Output the [X, Y] coordinate of the center of the cell containing the given text.  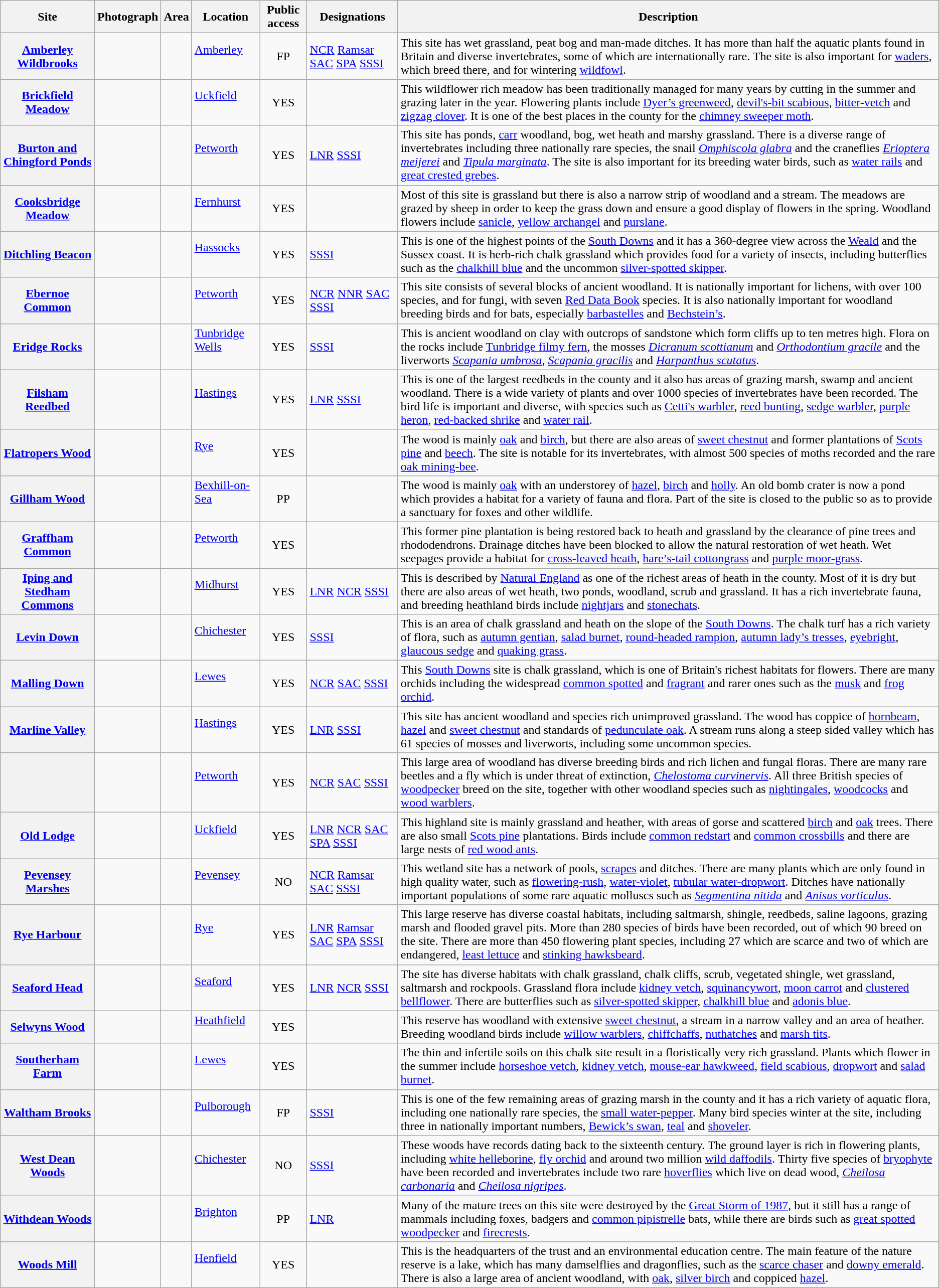
Eridge Rocks [48, 347]
NCR NNR SAC SSSI [352, 300]
Tunbridge Wells [226, 347]
LNR [352, 1218]
Ebernoe Common [48, 300]
Fernhurst [226, 208]
Brighton [226, 1218]
Public access [283, 17]
Withdean Woods [48, 1218]
Hassocks [226, 254]
Heathfield [226, 1027]
LNR Ramsar SAC SPA SSSI [352, 935]
Waltham Brooks [48, 1112]
Burton and Chingford Ponds [48, 155]
LNR NCR SAC SPA SSSI [352, 836]
Photograph [127, 17]
Seaford [226, 988]
Pevensey Marshes [48, 882]
Location [226, 17]
Midhurst [226, 591]
Seaford Head [48, 988]
Description [668, 17]
Pulborough [226, 1112]
Gillham Wood [48, 499]
Woods Mill [48, 1264]
Filsham Reedbed [48, 399]
Brickfield Meadow [48, 102]
Iping and Stedham Commons [48, 591]
NCR Ramsar SAC SSSI [352, 882]
Selwyns Wood [48, 1027]
Flatropers Wood [48, 452]
Designations [352, 17]
Malling Down [48, 684]
West Dean Woods [48, 1166]
Old Lodge [48, 836]
Area [177, 17]
Amberley [226, 56]
Graffham Common [48, 545]
Site [48, 17]
Marline Valley [48, 730]
Pevensey [226, 882]
Levin Down [48, 637]
Henfield [226, 1264]
Rye Harbour [48, 935]
Cooksbridge Meadow [48, 208]
Ditchling Beacon [48, 254]
Bexhill-on-Sea [226, 499]
Amberley Wildbrooks [48, 56]
Southerham Farm [48, 1066]
NCR Ramsar SAC SPA SSSI [352, 56]
